Locate the cell with the specified text and output its [x, y] center coordinate. 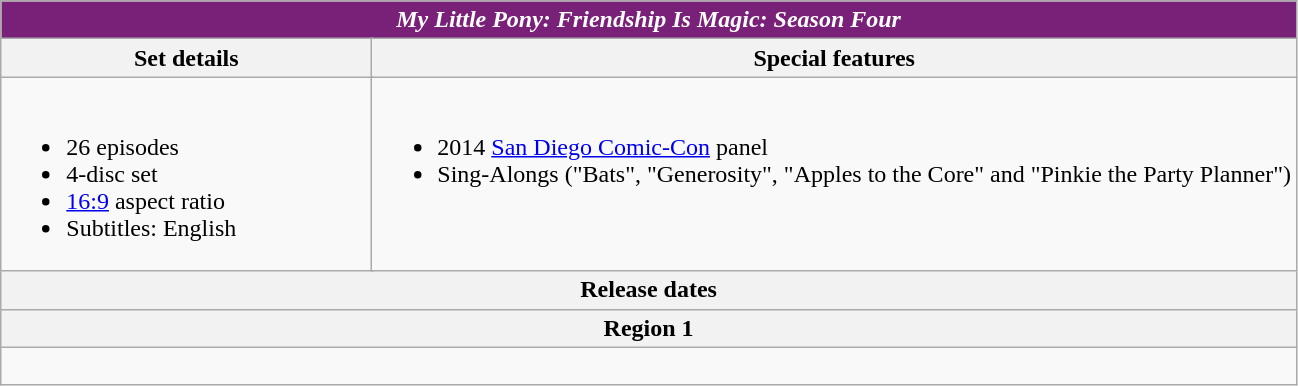
26 episodes4-disc set16:9 aspect ratioSubtitles: English [186, 174]
Region 1 [649, 328]
My Little Pony: Friendship Is Magic: Season Four [649, 20]
Special features [834, 58]
Set details [186, 58]
Release dates [649, 290]
2014 San Diego Comic-Con panelSing-Alongs ("Bats", "Generosity", "Apples to the Core" and "Pinkie the Party Planner") [834, 174]
